Scan for the cell matching the given text and deliver its [x, y] coordinate at center. 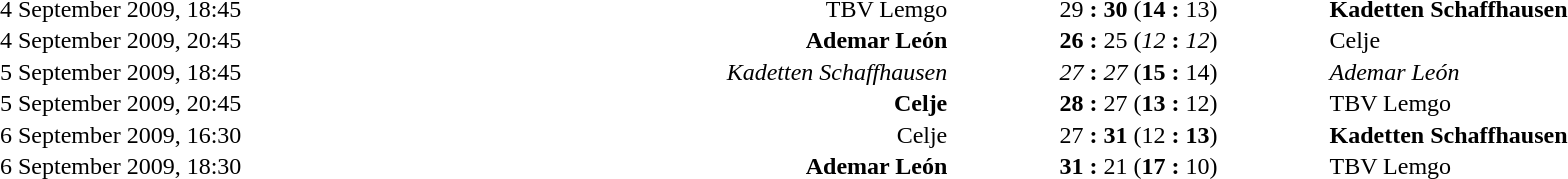
27 : 31 (12 : 13) [1138, 135]
27 : 27 (15 : 14) [1138, 72]
Kadetten Schaffhausen [760, 72]
26 : 25 (12 : 12) [1138, 41]
28 : 27 (13 : 12) [1138, 103]
Ademar León [760, 41]
